Identify which cell holds the provided text, then report its [x, y] central coordinate. 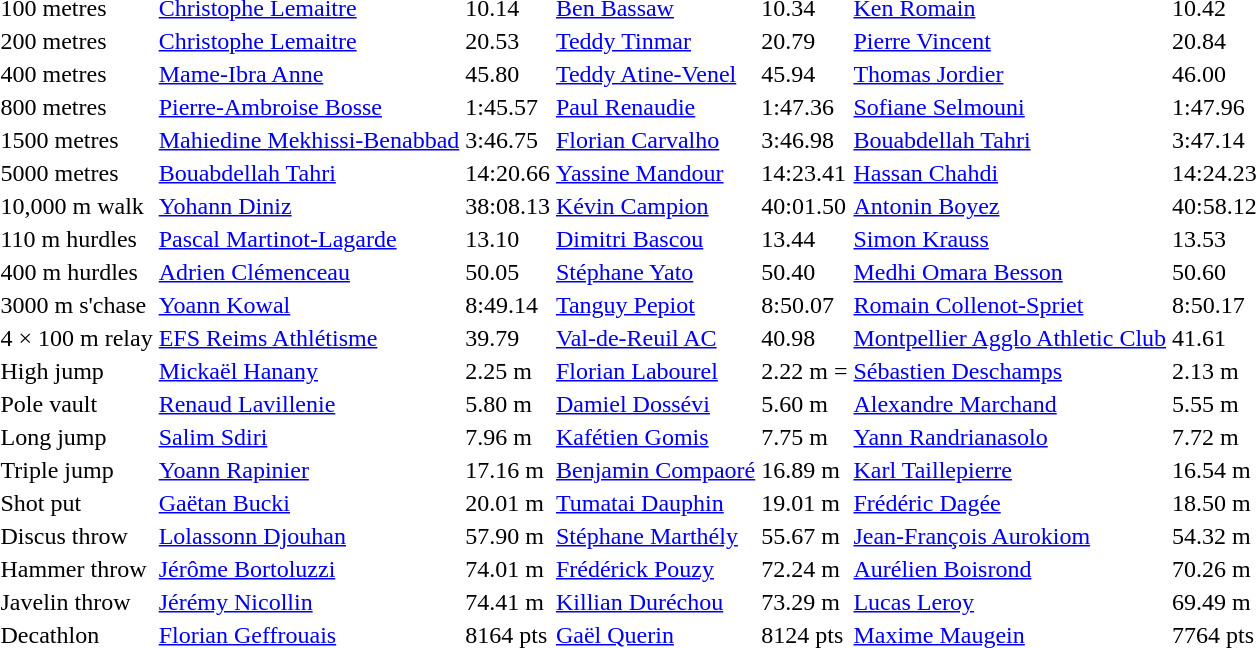
Alexandre Marchand [1010, 404]
Kévin Campion [655, 206]
57.90 m [508, 536]
1:47.36 [804, 107]
EFS Reims Athlétisme [309, 338]
20.01 m [508, 503]
Adrien Clémenceau [309, 272]
Killian Duréchou [655, 602]
45.80 [508, 74]
Damiel Dossévi [655, 404]
Val-de-Reuil AC [655, 338]
39.79 [508, 338]
Florian Carvalho [655, 140]
Jean-François Aurokiom [1010, 536]
Hassan Chahdi [1010, 173]
Gaëtan Bucki [309, 503]
20.79 [804, 41]
Stéphane Yato [655, 272]
74.41 m [508, 602]
Teddy Atine-Venel [655, 74]
7.75 m [804, 437]
Montpellier Agglo Athletic Club [1010, 338]
Lucas Leroy [1010, 602]
Karl Taillepierre [1010, 470]
Frédérick Pouzy [655, 569]
73.29 m [804, 602]
Mickaël Hanany [309, 371]
Yohann Diniz [309, 206]
19.01 m [804, 503]
7.96 m [508, 437]
20.53 [508, 41]
Pierre Vincent [1010, 41]
5.60 m [804, 404]
Benjamin Compaoré [655, 470]
Kafétien Gomis [655, 437]
Frédéric Dagée [1010, 503]
Pierre-Ambroise Bosse [309, 107]
Sofiane Selmouni [1010, 107]
Teddy Tinmar [655, 41]
16.89 m [804, 470]
Pascal Martinot-Lagarde [309, 239]
Mame-Ibra Anne [309, 74]
Yassine Mandour [655, 173]
74.01 m [508, 569]
Christophe Lemaitre [309, 41]
13.10 [508, 239]
14:23.41 [804, 173]
Mahiedine Mekhissi-Benabbad [309, 140]
Yoann Kowal [309, 305]
8:49.14 [508, 305]
40.98 [804, 338]
17.16 m [508, 470]
Tanguy Pepiot [655, 305]
Antonin Boyez [1010, 206]
13.44 [804, 239]
Yann Randrianasolo [1010, 437]
Lolassonn Djouhan [309, 536]
2.22 m = [804, 371]
Tumatai Dauphin [655, 503]
Salim Sdiri [309, 437]
55.67 m [804, 536]
Renaud Lavillenie [309, 404]
Paul Renaudie [655, 107]
8:50.07 [804, 305]
5.80 m [508, 404]
Florian Labourel [655, 371]
Medhi Omara Besson [1010, 272]
50.40 [804, 272]
Jérôme Bortoluzzi [309, 569]
Dimitri Bascou [655, 239]
40:01.50 [804, 206]
38:08.13 [508, 206]
Thomas Jordier [1010, 74]
3:46.75 [508, 140]
2.25 m [508, 371]
72.24 m [804, 569]
50.05 [508, 272]
3:46.98 [804, 140]
Jérémy Nicollin [309, 602]
14:20.66 [508, 173]
Sébastien Deschamps [1010, 371]
Yoann Rapinier [309, 470]
Romain Collenot-Spriet [1010, 305]
Stéphane Marthély [655, 536]
Simon Krauss [1010, 239]
Aurélien Boisrond [1010, 569]
45.94 [804, 74]
1:45.57 [508, 107]
